From the cell containing the given text, extract its center point as (X, Y) coordinate. 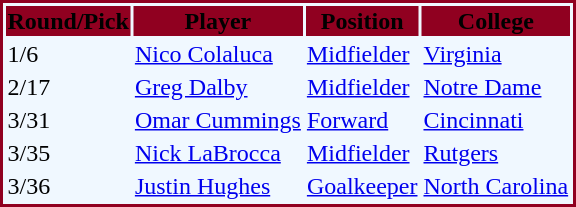
Round/Pick (68, 21)
Player (218, 21)
Goalkeeper (362, 186)
Nico Colaluca (218, 54)
Justin Hughes (218, 186)
Notre Dame (496, 87)
Forward (362, 120)
3/35 (68, 153)
Nick LaBrocca (218, 153)
3/31 (68, 120)
College (496, 21)
2/17 (68, 87)
Greg Dalby (218, 87)
Virginia (496, 54)
Rutgers (496, 153)
Cincinnati (496, 120)
Position (362, 21)
3/36 (68, 186)
North Carolina (496, 186)
1/6 (68, 54)
Omar Cummings (218, 120)
